Return the (x, y) coordinate for the center point of the cell that contains the specified text.  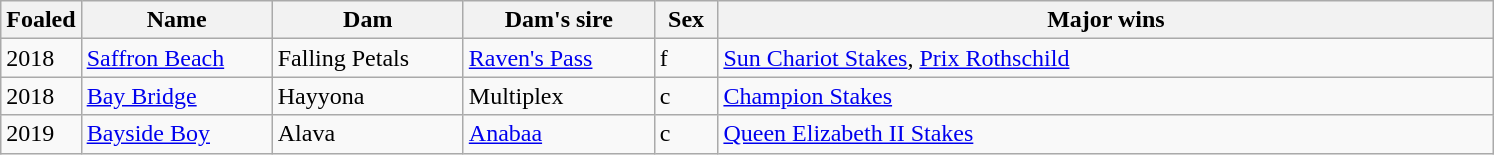
Major wins (1106, 20)
Bay Bridge (176, 96)
Dam (368, 20)
Foaled (41, 20)
Saffron Beach (176, 58)
Anabaa (558, 134)
Dam's sire (558, 20)
Falling Petals (368, 58)
Queen Elizabeth II Stakes (1106, 134)
Raven's Pass (558, 58)
Multiplex (558, 96)
f (686, 58)
2019 (41, 134)
Sex (686, 20)
Sun Chariot Stakes, Prix Rothschild (1106, 58)
Hayyona (368, 96)
Name (176, 20)
Champion Stakes (1106, 96)
Bayside Boy (176, 134)
Alava (368, 134)
